From the cell containing the given text, extract its center point as [X, Y] coordinate. 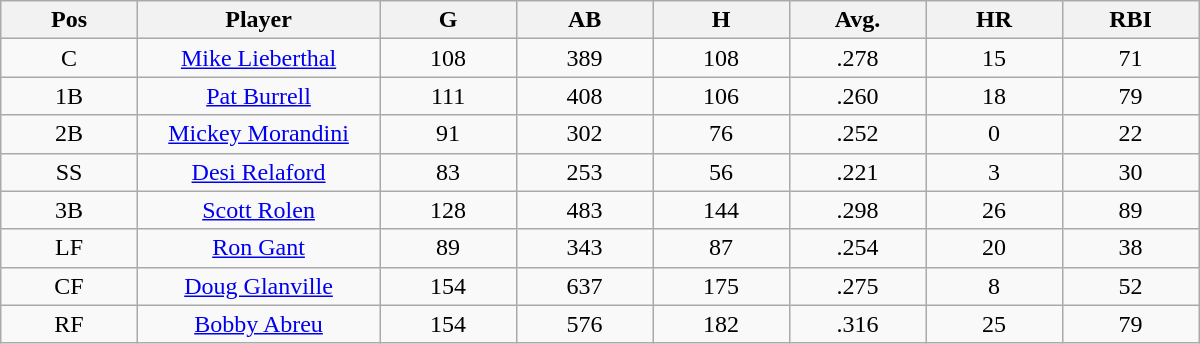
0 [994, 134]
Scott Rolen [258, 210]
Ron Gant [258, 248]
38 [1130, 248]
H [721, 20]
HR [994, 20]
.316 [857, 324]
Pos [69, 20]
637 [584, 286]
8 [994, 286]
3 [994, 172]
RF [69, 324]
Bobby Abreu [258, 324]
106 [721, 96]
AB [584, 20]
Pat Burrell [258, 96]
.254 [857, 248]
253 [584, 172]
175 [721, 286]
CF [69, 286]
Desi Relaford [258, 172]
LF [69, 248]
576 [584, 324]
87 [721, 248]
343 [584, 248]
18 [994, 96]
.298 [857, 210]
RBI [1130, 20]
15 [994, 58]
111 [448, 96]
389 [584, 58]
SS [69, 172]
76 [721, 134]
.252 [857, 134]
.278 [857, 58]
91 [448, 134]
Doug Glanville [258, 286]
56 [721, 172]
.221 [857, 172]
1B [69, 96]
22 [1130, 134]
Mike Lieberthal [258, 58]
26 [994, 210]
3B [69, 210]
Avg. [857, 20]
C [69, 58]
83 [448, 172]
.275 [857, 286]
128 [448, 210]
Mickey Morandini [258, 134]
182 [721, 324]
2B [69, 134]
.260 [857, 96]
483 [584, 210]
408 [584, 96]
30 [1130, 172]
52 [1130, 286]
G [448, 20]
71 [1130, 58]
Player [258, 20]
144 [721, 210]
25 [994, 324]
20 [994, 248]
302 [584, 134]
